Identify which cell holds the provided text, then report its [x, y] central coordinate. 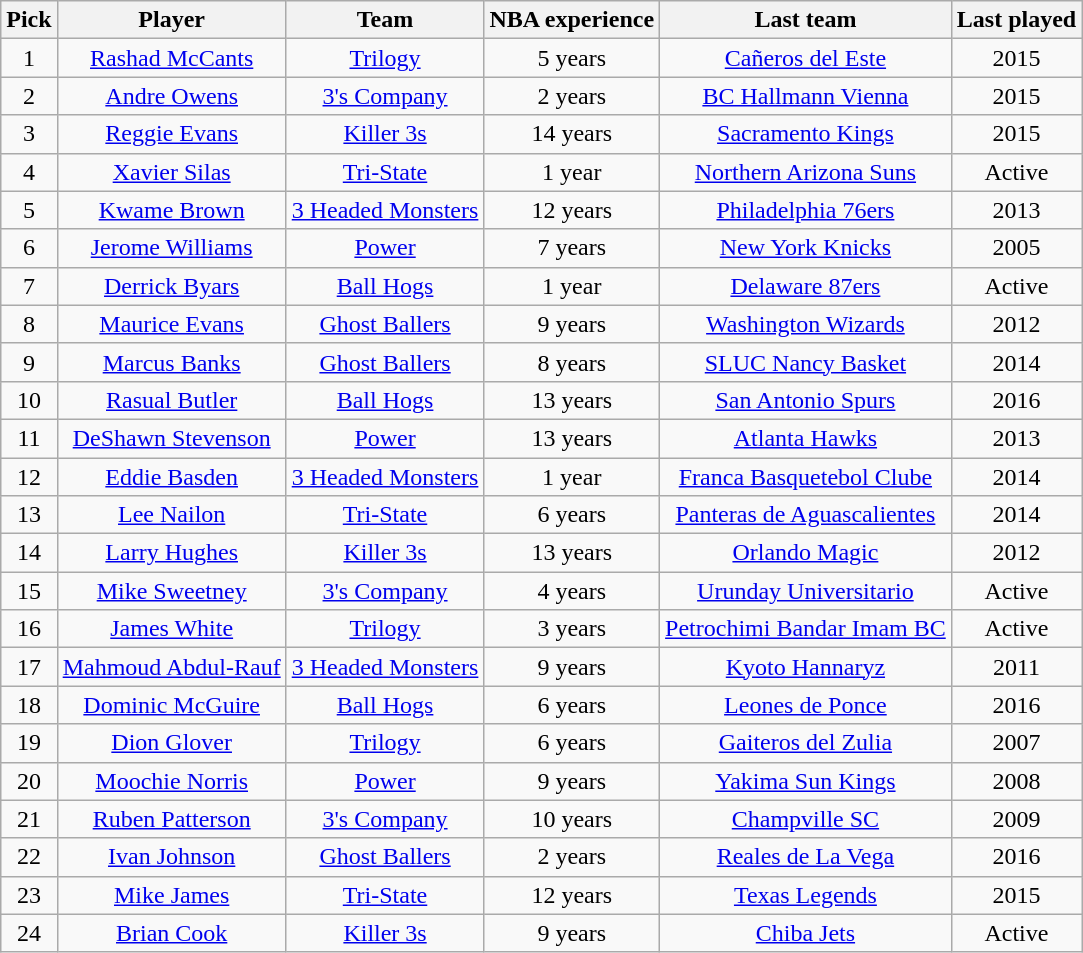
11 [29, 438]
Reales de La Vega [806, 857]
Dominic McGuire [172, 705]
NBA experience [572, 20]
2005 [1016, 248]
Rasual Butler [172, 400]
7 years [572, 248]
5 [29, 210]
Sacramento Kings [806, 134]
Leones de Ponce [806, 705]
Dion Glover [172, 743]
Mike Sweetney [172, 591]
SLUC Nancy Basket [806, 362]
New York Knicks [806, 248]
17 [29, 667]
1 [29, 58]
Larry Hughes [172, 553]
Brian Cook [172, 933]
16 [29, 629]
15 [29, 591]
19 [29, 743]
BC Hallmann Vienna [806, 96]
Washington Wizards [806, 324]
9 [29, 362]
Champville SC [806, 819]
Ruben Patterson [172, 819]
Atlanta Hawks [806, 438]
18 [29, 705]
Northern Arizona Suns [806, 172]
21 [29, 819]
Player [172, 20]
2007 [1016, 743]
Delaware 87ers [806, 286]
13 [29, 515]
Mike James [172, 895]
2009 [1016, 819]
Yakima Sun Kings [806, 781]
10 years [572, 819]
2 [29, 96]
7 [29, 286]
DeShawn Stevenson [172, 438]
Marcus Banks [172, 362]
3 [29, 134]
22 [29, 857]
Urunday Universitario [806, 591]
10 [29, 400]
Mahmoud Abdul-Rauf [172, 667]
Ivan Johnson [172, 857]
24 [29, 933]
Team [385, 20]
Last played [1016, 20]
Chiba Jets [806, 933]
Reggie Evans [172, 134]
Moochie Norris [172, 781]
23 [29, 895]
Jerome Williams [172, 248]
Franca Basquetebol Clube [806, 477]
Maurice Evans [172, 324]
2008 [1016, 781]
8 years [572, 362]
14 years [572, 134]
Cañeros del Este [806, 58]
Andre Owens [172, 96]
Xavier Silas [172, 172]
Eddie Basden [172, 477]
Orlando Magic [806, 553]
James White [172, 629]
2011 [1016, 667]
Derrick Byars [172, 286]
6 [29, 248]
Pick [29, 20]
Last team [806, 20]
3 years [572, 629]
20 [29, 781]
Kwame Brown [172, 210]
Rashad McCants [172, 58]
San Antonio Spurs [806, 400]
Philadelphia 76ers [806, 210]
Lee Nailon [172, 515]
14 [29, 553]
4 [29, 172]
4 years [572, 591]
Petrochimi Bandar Imam BC [806, 629]
Gaiteros del Zulia [806, 743]
5 years [572, 58]
Panteras de Aguascalientes [806, 515]
12 [29, 477]
Texas Legends [806, 895]
8 [29, 324]
Kyoto Hannaryz [806, 667]
